Determine the (X, Y) coordinate at the center of the cell enclosing the given text.  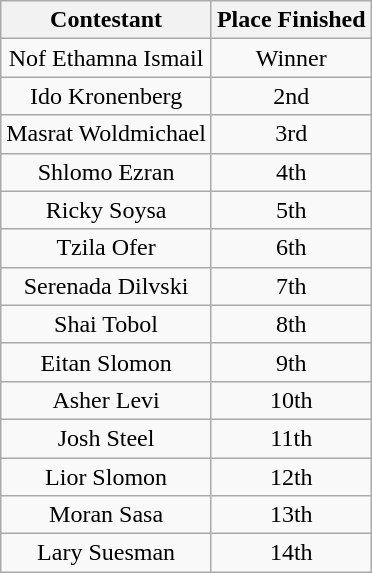
12th (291, 477)
Tzila Ofer (106, 248)
14th (291, 553)
Josh Steel (106, 438)
Eitan Slomon (106, 362)
Lary Suesman (106, 553)
13th (291, 515)
10th (291, 400)
6th (291, 248)
3rd (291, 134)
Place Finished (291, 20)
Moran Sasa (106, 515)
Shlomo Ezran (106, 172)
2nd (291, 96)
Serenada Dilvski (106, 286)
Masrat Woldmichael (106, 134)
9th (291, 362)
Nof Ethamna Ismail (106, 58)
Ido Kronenberg (106, 96)
Contestant (106, 20)
Ricky Soysa (106, 210)
Winner (291, 58)
5th (291, 210)
Asher Levi (106, 400)
8th (291, 324)
Lior Slomon (106, 477)
7th (291, 286)
4th (291, 172)
11th (291, 438)
Shai Tobol (106, 324)
